From the cell containing the given text, extract its center point as (X, Y) coordinate. 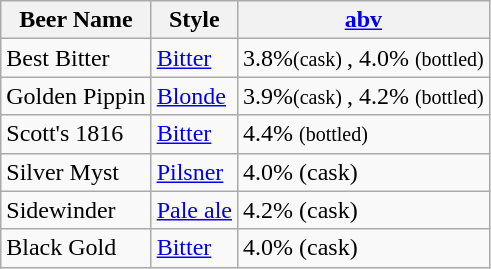
Pilsner (194, 172)
Sidewinder (76, 210)
4.4% (bottled) (364, 134)
Silver Myst (76, 172)
Golden Pippin (76, 96)
Beer Name (76, 20)
4.2% (cask) (364, 210)
Pale ale (194, 210)
3.8%(cask) , 4.0% (bottled) (364, 58)
Scott's 1816 (76, 134)
Blonde (194, 96)
Black Gold (76, 248)
abv (364, 20)
Best Bitter (76, 58)
3.9%(cask) , 4.2% (bottled) (364, 96)
Style (194, 20)
